Find where the given text appears and provide that cell's center as (X, Y) coordinate. 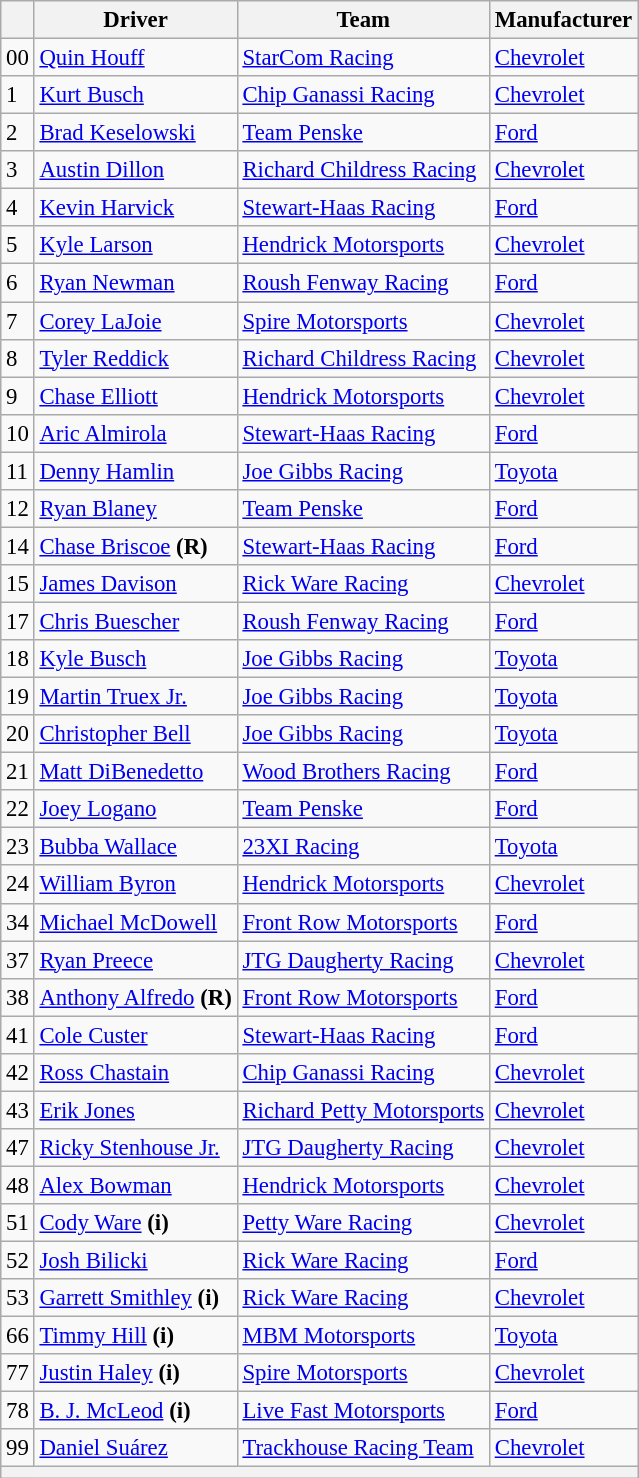
51 (18, 1223)
Aric Almirola (136, 433)
47 (18, 1148)
Manufacturer (563, 20)
7 (18, 321)
Justin Haley (i) (136, 1373)
Chase Briscoe (R) (136, 546)
Matt DiBenedetto (136, 772)
37 (18, 960)
Daniel Suárez (136, 1449)
21 (18, 772)
Kyle Larson (136, 245)
20 (18, 734)
Anthony Alfredo (R) (136, 997)
Quin Houff (136, 58)
Live Fast Motorsports (363, 1411)
77 (18, 1373)
4 (18, 208)
Kurt Busch (136, 95)
Martin Truex Jr. (136, 697)
Michael McDowell (136, 922)
Erik Jones (136, 1110)
78 (18, 1411)
23 (18, 847)
Richard Petty Motorsports (363, 1110)
66 (18, 1336)
MBM Motorsports (363, 1336)
Garrett Smithley (i) (136, 1298)
Timmy Hill (i) (136, 1336)
8 (18, 358)
James Davison (136, 584)
Team (363, 20)
StarCom Racing (363, 58)
Alex Bowman (136, 1185)
38 (18, 997)
Trackhouse Racing Team (363, 1449)
2 (18, 133)
14 (18, 546)
Bubba Wallace (136, 847)
Chris Buescher (136, 621)
18 (18, 659)
Austin Dillon (136, 170)
1 (18, 95)
22 (18, 809)
42 (18, 1073)
6 (18, 283)
11 (18, 471)
Wood Brothers Racing (363, 772)
41 (18, 1035)
Christopher Bell (136, 734)
99 (18, 1449)
Tyler Reddick (136, 358)
Kevin Harvick (136, 208)
Chase Elliott (136, 396)
Driver (136, 20)
Joey Logano (136, 809)
48 (18, 1185)
15 (18, 584)
Petty Ware Racing (363, 1223)
Ryan Newman (136, 283)
12 (18, 509)
43 (18, 1110)
52 (18, 1261)
Ross Chastain (136, 1073)
Cody Ware (i) (136, 1223)
24 (18, 885)
Corey LaJoie (136, 321)
Denny Hamlin (136, 471)
53 (18, 1298)
Kyle Busch (136, 659)
17 (18, 621)
3 (18, 170)
34 (18, 922)
Ryan Blaney (136, 509)
Ricky Stenhouse Jr. (136, 1148)
19 (18, 697)
Josh Bilicki (136, 1261)
00 (18, 58)
Brad Keselowski (136, 133)
Ryan Preece (136, 960)
Cole Custer (136, 1035)
9 (18, 396)
William Byron (136, 885)
10 (18, 433)
B. J. McLeod (i) (136, 1411)
5 (18, 245)
23XI Racing (363, 847)
